Pinpoint the cell where the given text exists, returning its (x, y) midpoint coordinate. 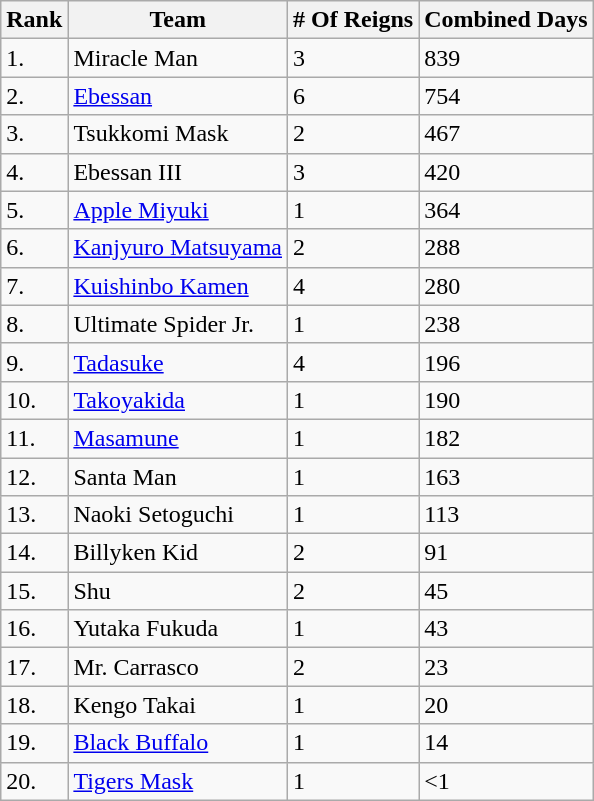
Kengo Takai (178, 705)
20 (506, 705)
Rank (34, 20)
20. (34, 781)
Black Buffalo (178, 743)
2. (34, 96)
Apple Miyuki (178, 210)
23 (506, 667)
Kuishinbo Kamen (178, 286)
839 (506, 58)
91 (506, 553)
754 (506, 96)
Ultimate Spider Jr. (178, 324)
163 (506, 477)
3. (34, 134)
Kanjyuro Matsuyama (178, 248)
14. (34, 553)
9. (34, 362)
420 (506, 172)
Santa Man (178, 477)
113 (506, 515)
Shu (178, 591)
238 (506, 324)
467 (506, 134)
Ebessan III (178, 172)
6. (34, 248)
17. (34, 667)
16. (34, 629)
Naoki Setoguchi (178, 515)
13. (34, 515)
280 (506, 286)
1. (34, 58)
# Of Reigns (354, 20)
Team (178, 20)
Miracle Man (178, 58)
19. (34, 743)
Masamune (178, 438)
15. (34, 591)
45 (506, 591)
8. (34, 324)
196 (506, 362)
190 (506, 400)
10. (34, 400)
14 (506, 743)
Mr. Carrasco (178, 667)
364 (506, 210)
18. (34, 705)
Takoyakida (178, 400)
Combined Days (506, 20)
5. (34, 210)
7. (34, 286)
11. (34, 438)
43 (506, 629)
<1 (506, 781)
Tadasuke (178, 362)
Tsukkomi Mask (178, 134)
288 (506, 248)
6 (354, 96)
4. (34, 172)
Billyken Kid (178, 553)
Yutaka Fukuda (178, 629)
182 (506, 438)
Ebessan (178, 96)
12. (34, 477)
Tigers Mask (178, 781)
